Return [x, y] of the center of cell containing provided text 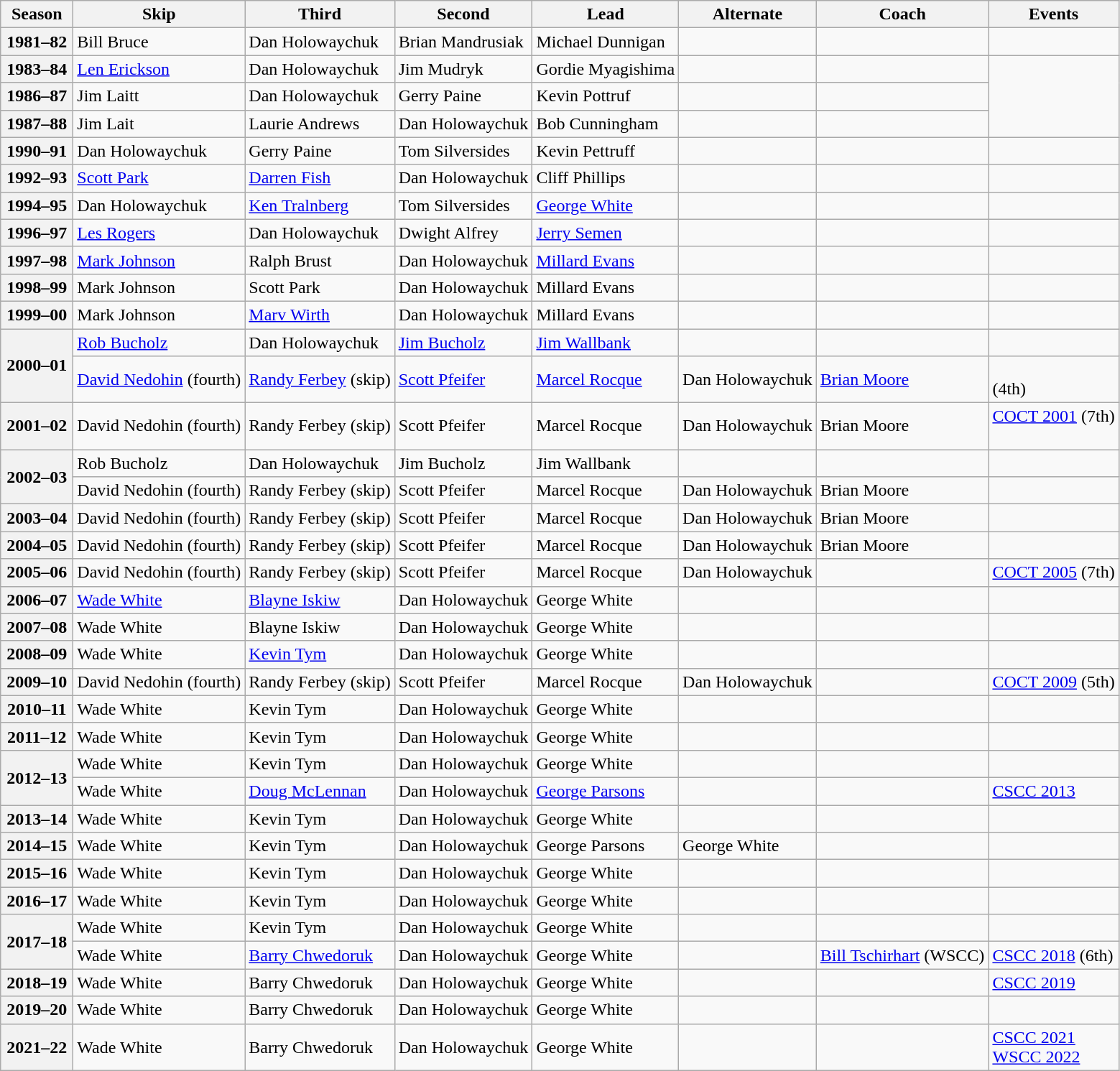
2011–12 [37, 736]
Third [320, 14]
2001–02 [37, 427]
Len Erickson [159, 69]
2002–03 [37, 477]
Bob Cunningham [606, 124]
2018–19 [37, 983]
1986–87 [37, 96]
CSCC 2021 WSCC 2022 [1053, 1047]
Coach [902, 14]
Bill Tschirhart (WSCC) [902, 955]
Michael Dunnigan [606, 42]
CSCC 2018 (6th) [1053, 955]
Darren Fish [320, 178]
1996–97 [37, 233]
Second [463, 14]
2012–13 [37, 777]
2021–22 [37, 1047]
1998–99 [37, 287]
CSCC 2019 [1053, 983]
COCT 2001 (7th) [1053, 427]
Kevin Pottruf [606, 96]
Bill Bruce [159, 42]
2014–15 [37, 846]
1994–95 [37, 205]
2009–10 [37, 682]
2000–01 [37, 366]
2003–04 [37, 518]
1987–88 [37, 124]
1997–98 [37, 260]
COCT 2009 (5th) [1053, 682]
1983–84 [37, 69]
(4th) [1053, 379]
Alternate [748, 14]
2017–18 [37, 942]
Marv Wirth [320, 315]
2004–05 [37, 545]
Jim Laitt [159, 96]
2015–16 [37, 873]
Ken Tralnberg [320, 205]
2005–06 [37, 572]
2016–17 [37, 901]
1992–93 [37, 178]
2006–07 [37, 600]
1990–91 [37, 151]
Jim Lait [159, 124]
1981–82 [37, 42]
2008–09 [37, 654]
COCT 2005 (7th) [1053, 572]
Cliff Phillips [606, 178]
Les Rogers [159, 233]
Skip [159, 14]
2007–08 [37, 627]
Jim Mudryk [463, 69]
Laurie Andrews [320, 124]
Brian Mandrusiak [463, 42]
2019–20 [37, 1010]
2013–14 [37, 818]
Doug McLennan [320, 791]
Gordie Myagishima [606, 69]
Lead [606, 14]
Season [37, 14]
2010–11 [37, 709]
Jerry Semen [606, 233]
1999–00 [37, 315]
CSCC 2013 [1053, 791]
Kevin Pettruff [606, 151]
Events [1053, 14]
Dwight Alfrey [463, 233]
Ralph Brust [320, 260]
